Detect which cell encompasses the target text, then output its (x, y) center coordinate. 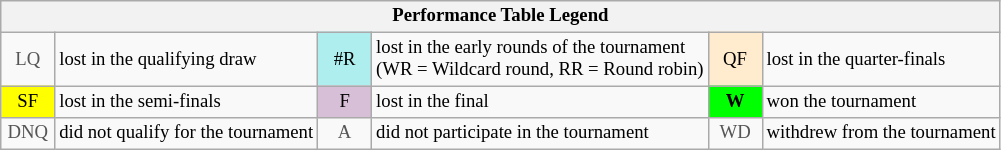
Performance Table Legend (500, 16)
lost in the early rounds of the tournament(WR = Wildcard round, RR = Round robin) (540, 60)
W (735, 102)
lost in the qualifying draw (186, 60)
did not qualify for the tournament (186, 134)
won the tournament (881, 102)
did not participate in the tournament (540, 134)
lost in the final (540, 102)
A (345, 134)
withdrew from the tournament (881, 134)
QF (735, 60)
lost in the semi-finals (186, 102)
lost in the quarter-finals (881, 60)
DNQ (28, 134)
F (345, 102)
#R (345, 60)
SF (28, 102)
WD (735, 134)
LQ (28, 60)
